Determine the [X, Y] coordinate at the center of the cell enclosing the given text.  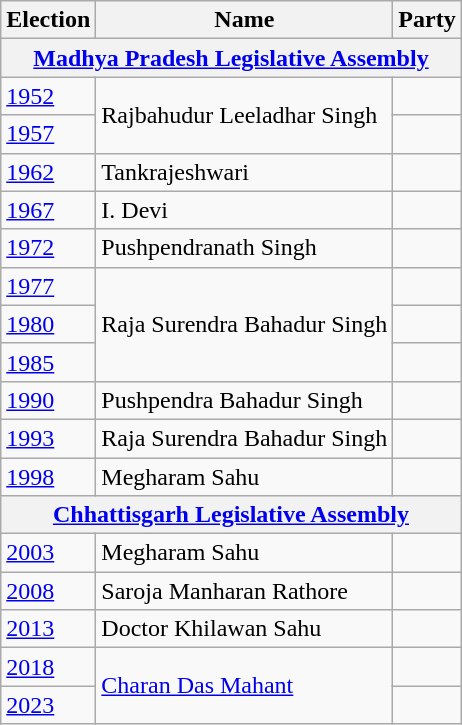
Name [244, 20]
2023 [48, 705]
Rajbahudur Leeladhar Singh [244, 115]
1972 [48, 248]
1962 [48, 172]
Madhya Pradesh Legislative Assembly [231, 58]
Tankrajeshwari [244, 172]
1980 [48, 324]
Saroja Manharan Rathore [244, 591]
Election [48, 20]
1998 [48, 477]
2008 [48, 591]
Charan Das Mahant [244, 686]
Pushpendra Bahadur Singh [244, 400]
1967 [48, 210]
Doctor Khilawan Sahu [244, 629]
2018 [48, 667]
2013 [48, 629]
Party [427, 20]
1993 [48, 438]
1990 [48, 400]
1977 [48, 286]
1957 [48, 134]
1985 [48, 362]
I. Devi [244, 210]
2003 [48, 553]
1952 [48, 96]
Chhattisgarh Legislative Assembly [231, 515]
Pushpendranath Singh [244, 248]
